Extract the [x, y] coordinate from the center of the cell holding the provided text.  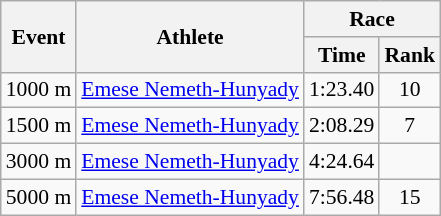
1:23.40 [342, 90]
3000 m [38, 162]
Time [342, 55]
5000 m [38, 197]
1000 m [38, 90]
4:24.64 [342, 162]
7:56.48 [342, 197]
7 [410, 126]
Event [38, 36]
2:08.29 [342, 126]
Rank [410, 55]
15 [410, 197]
Athlete [190, 36]
Race [372, 19]
10 [410, 90]
1500 m [38, 126]
